Scan for the cell matching the given text and deliver its (x, y) coordinate at center. 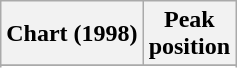
Chart (1998) (72, 34)
Peakposition (189, 34)
